Find where the given text appears and provide that cell's center as (x, y) coordinate. 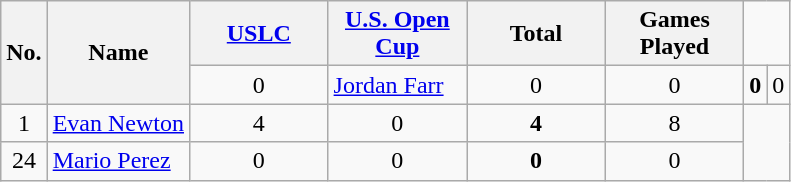
Name (118, 52)
Games Played (674, 34)
U.S. Open Cup (398, 34)
USLC (260, 34)
8 (674, 123)
Evan Newton (118, 123)
1 (24, 123)
No. (24, 52)
Total (536, 34)
Mario Perez (118, 161)
24 (24, 161)
Jordan Farr (398, 85)
